Return [x, y] of the center of cell containing provided text 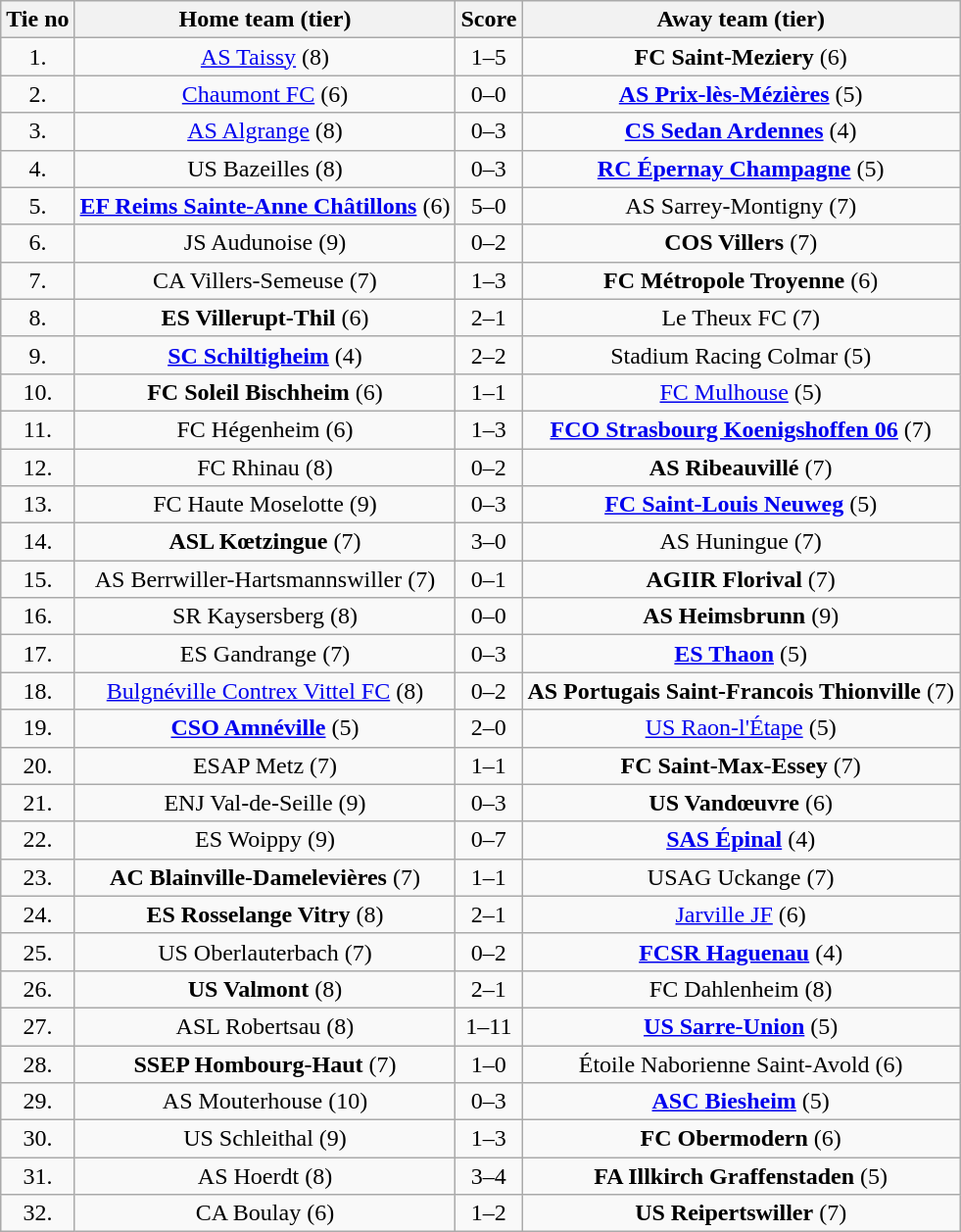
1–5 [489, 57]
AGIIR Florival (7) [741, 579]
9. [37, 355]
17. [37, 654]
COS Villers (7) [741, 243]
Away team (tier) [741, 20]
24. [37, 914]
AS Taissy (8) [264, 57]
AS Prix-lès-Mézières (5) [741, 94]
AS Ribeauvillé (7) [741, 468]
FC Saint-Meziery (6) [741, 57]
Tie no [37, 20]
US Bazeilles (8) [264, 169]
FC Haute Moselotte (9) [264, 505]
Le Theux FC (7) [741, 318]
CA Boulay (6) [264, 1213]
32. [37, 1213]
US Raon-l'Étape (5) [741, 728]
ASL Robertsau (8) [264, 1026]
2–0 [489, 728]
CSO Amnéville (5) [264, 728]
FCO Strasbourg Koenigshoffen 06 (7) [741, 429]
ES Rosselange Vitry (8) [264, 914]
6. [37, 243]
20. [37, 765]
AS Mouterhouse (10) [264, 1102]
5. [37, 206]
SAS Épinal (4) [741, 840]
Home team (tier) [264, 20]
12. [37, 468]
22. [37, 840]
3–4 [489, 1176]
AS Heimsbrunn (9) [741, 616]
US Oberlauterbach (7) [264, 952]
1–2 [489, 1213]
AS Hoerdt (8) [264, 1176]
25. [37, 952]
11. [37, 429]
FC Métropole Troyenne (6) [741, 280]
FC Rhinau (8) [264, 468]
FC Mulhouse (5) [741, 392]
ES Gandrange (7) [264, 654]
ASC Biesheim (5) [741, 1102]
3–0 [489, 542]
Étoile Naborienne Saint-Avold (6) [741, 1063]
US Reipertswiller (7) [741, 1213]
10. [37, 392]
0–1 [489, 579]
FC Soleil Bischheim (6) [264, 392]
US Sarre-Union (5) [741, 1026]
19. [37, 728]
13. [37, 505]
23. [37, 877]
FC Obermodern (6) [741, 1139]
0–7 [489, 840]
Jarville JF (6) [741, 914]
FCSR Haguenau (4) [741, 952]
16. [37, 616]
21. [37, 803]
2. [37, 94]
15. [37, 579]
4. [37, 169]
RC Épernay Champagne (5) [741, 169]
2–2 [489, 355]
Score [489, 20]
SC Schiltigheim (4) [264, 355]
FA Illkirch Graffenstaden (5) [741, 1176]
FC Dahlenheim (8) [741, 989]
7. [37, 280]
FC Saint-Louis Neuweg (5) [741, 505]
Chaumont FC (6) [264, 94]
Bulgnéville Contrex Vittel FC (8) [264, 691]
FC Hégenheim (6) [264, 429]
1–11 [489, 1026]
ASL Kœtzingue (7) [264, 542]
14. [37, 542]
FC Saint-Max-Essey (7) [741, 765]
AS Berrwiller-Hartsmannswiller (7) [264, 579]
USAG Uckange (7) [741, 877]
ES Villerupt-Thil (6) [264, 318]
AS Huningue (7) [741, 542]
29. [37, 1102]
JS Audunoise (9) [264, 243]
28. [37, 1063]
5–0 [489, 206]
ES Woippy (9) [264, 840]
US Valmont (8) [264, 989]
1–0 [489, 1063]
ENJ Val-de-Seille (9) [264, 803]
31. [37, 1176]
ES Thaon (5) [741, 654]
EF Reims Sainte-Anne Châtillons (6) [264, 206]
ESAP Metz (7) [264, 765]
AS Sarrey-Montigny (7) [741, 206]
SR Kaysersberg (8) [264, 616]
AS Algrange (8) [264, 131]
30. [37, 1139]
27. [37, 1026]
8. [37, 318]
Stadium Racing Colmar (5) [741, 355]
CA Villers-Semeuse (7) [264, 280]
3. [37, 131]
SSEP Hombourg-Haut (7) [264, 1063]
US Schleithal (9) [264, 1139]
26. [37, 989]
US Vandœuvre (6) [741, 803]
1. [37, 57]
AS Portugais Saint-Francois Thionville (7) [741, 691]
CS Sedan Ardennes (4) [741, 131]
18. [37, 691]
AC Blainville-Damelevières (7) [264, 877]
